Return (x, y) of the center of cell containing provided text 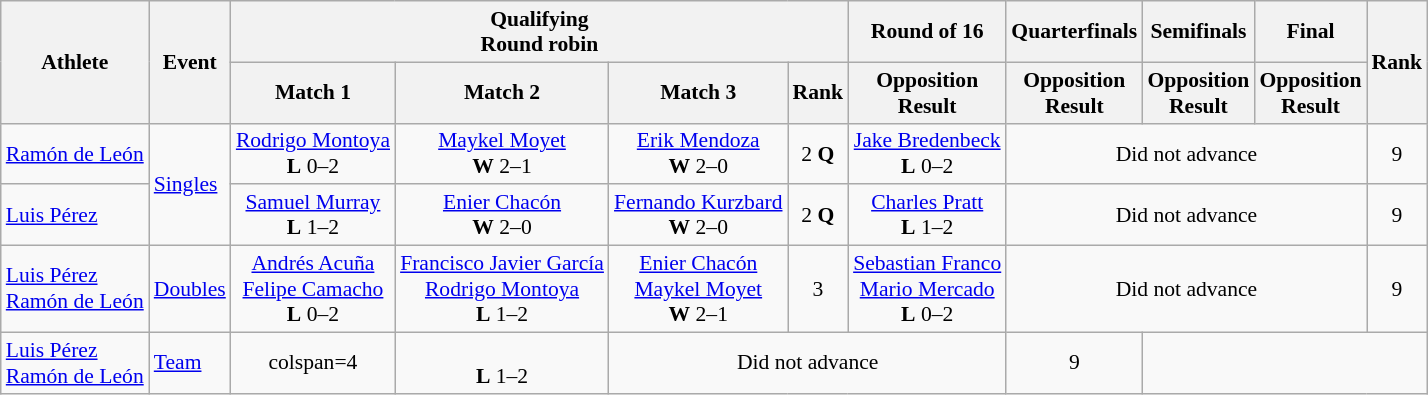
3 (818, 290)
Fernando KurzbardW 2–0 (698, 216)
Singles (190, 184)
Doubles (190, 290)
Ramón de León (75, 154)
Athlete (75, 62)
Sebastian FrancoMario MercadoL 0–2 (927, 290)
L 1–2 (502, 362)
Final (1310, 32)
Round of 16 (927, 32)
Match 2 (502, 92)
QualifyingRound robin (540, 32)
Andrés AcuñaFelipe CamachoL 0–2 (313, 290)
Team (190, 362)
Charles PrattL 1–2 (927, 216)
Event (190, 62)
Samuel MurrayL 1–2 (313, 216)
Match 1 (313, 92)
Enier ChacónMaykel MoyetW 2–1 (698, 290)
Enier ChacónW 2–0 (502, 216)
Quarterfinals (1074, 32)
Francisco Javier GarcíaRodrigo MontoyaL 1–2 (502, 290)
Luis Pérez (75, 216)
Match 3 (698, 92)
colspan=4 (313, 362)
Erik MendozaW 2–0 (698, 154)
Jake BredenbeckL 0–2 (927, 154)
Semifinals (1198, 32)
Maykel MoyetW 2–1 (502, 154)
Rodrigo MontoyaL 0–2 (313, 154)
